Detect which cell encompasses the target text, then output its (x, y) center coordinate. 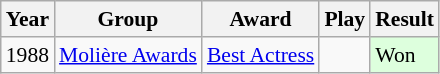
Molière Awards (128, 55)
Group (128, 19)
Year (28, 19)
Play (344, 19)
1988 (28, 55)
Result (404, 19)
Best Actress (260, 55)
Award (260, 19)
Won (404, 55)
